For the text-containing cell, return its midpoint in [x, y] coordinate format. 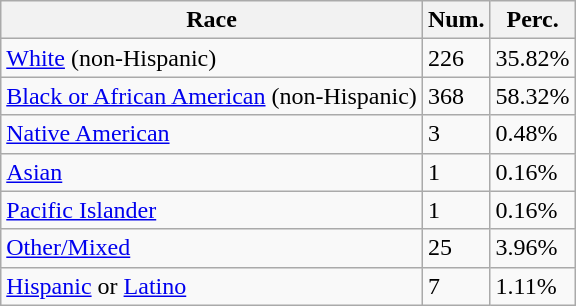
35.82% [532, 58]
226 [456, 58]
Native American [212, 134]
Pacific Islander [212, 210]
3 [456, 134]
58.32% [532, 96]
25 [456, 248]
Num. [456, 20]
1.11% [532, 286]
Asian [212, 172]
368 [456, 96]
0.48% [532, 134]
7 [456, 286]
White (non-Hispanic) [212, 58]
Black or African American (non-Hispanic) [212, 96]
Other/Mixed [212, 248]
Perc. [532, 20]
Race [212, 20]
Hispanic or Latino [212, 286]
3.96% [532, 248]
